From the cell containing the given text, extract its center point as (X, Y) coordinate. 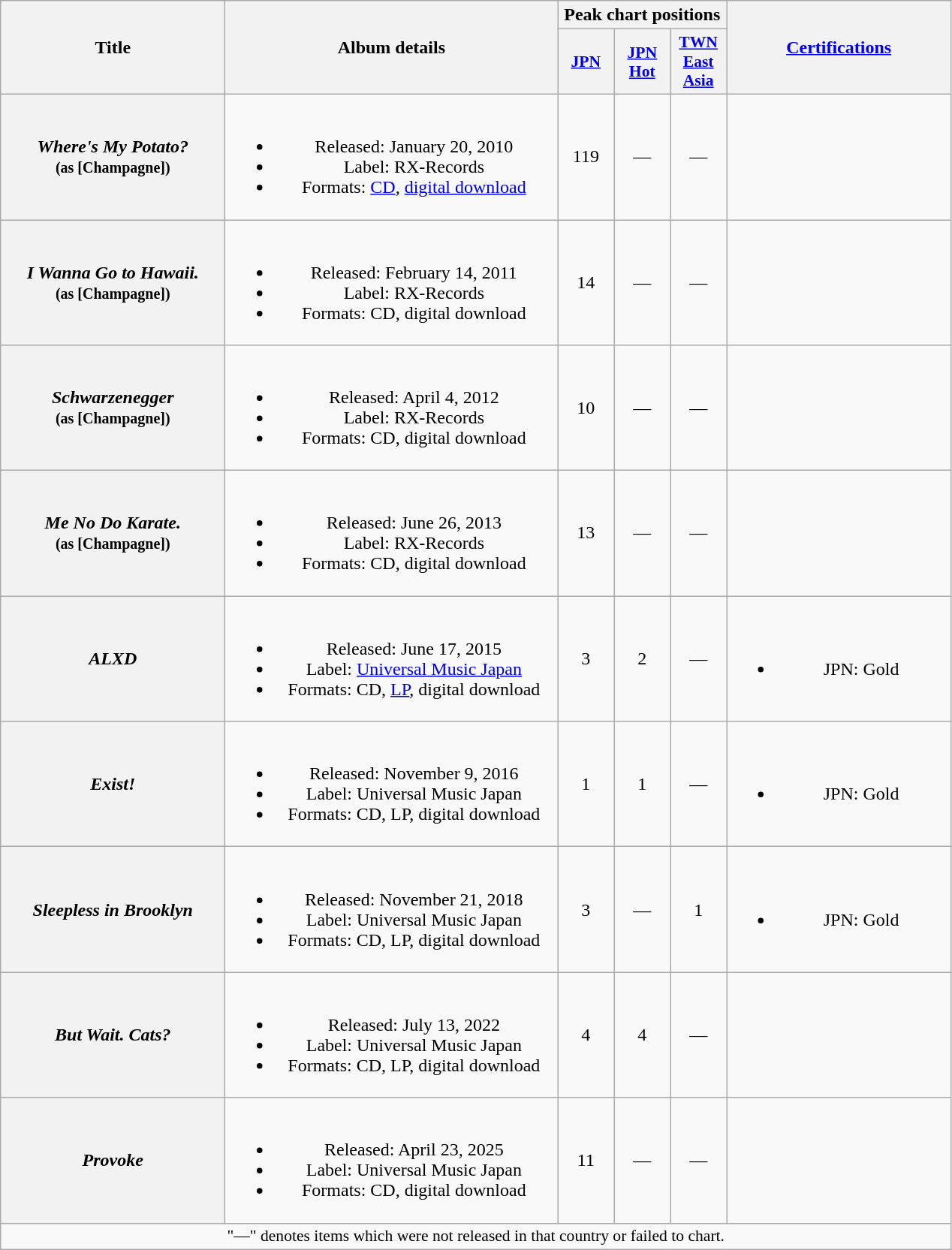
Album details (392, 48)
Released: February 14, 2011Label: RX-RecordsFormats: CD, digital download (392, 282)
"—" denotes items which were not released in that country or failed to chart. (476, 1236)
But Wait. Cats? (113, 1035)
Released: July 13, 2022Label: Universal Music JapanFormats: CD, LP, digital download (392, 1035)
Provoke (113, 1161)
Released: November 9, 2016Label: Universal Music JapanFormats: CD, LP, digital download (392, 784)
Released: April 4, 2012Label: RX-RecordsFormats: CD, digital download (392, 408)
Sleepless in Brooklyn (113, 910)
Released: June 17, 2015Label: Universal Music JapanFormats: CD, LP, digital download (392, 659)
Released: June 26, 2013Label: RX-RecordsFormats: CD, digital download (392, 533)
I Wanna Go to Hawaii.(as [Champagne]) (113, 282)
14 (586, 282)
Title (113, 48)
Released: April 23, 2025Label: Universal Music JapanFormats: CD, digital download (392, 1161)
Me No Do Karate.(as [Champagne]) (113, 533)
Released: January 20, 2010Label: RX-RecordsFormats: CD, digital download (392, 156)
Peak chart positions (643, 15)
119 (586, 156)
JPN (586, 62)
ALXD (113, 659)
Released: November 21, 2018Label: Universal Music JapanFormats: CD, LP, digital download (392, 910)
13 (586, 533)
Schwarzenegger(as [Champagne]) (113, 408)
Certifications (839, 48)
11 (586, 1161)
Where's My Potato?(as [Champagne]) (113, 156)
Exist! (113, 784)
10 (586, 408)
JPNHot (643, 62)
TWNEast Asia (698, 62)
2 (643, 659)
